Find where the given text appears and provide that cell's center as [x, y] coordinate. 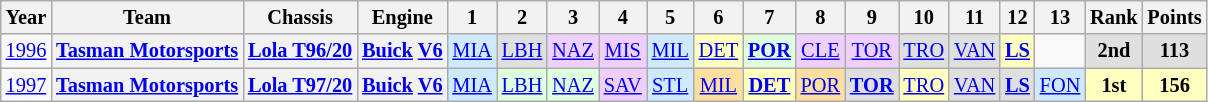
CLE [820, 51]
SAV [623, 85]
FON [1060, 85]
11 [974, 17]
Lola T96/20 [300, 51]
1996 [26, 51]
6 [718, 17]
Year [26, 17]
3 [573, 17]
Points [1175, 17]
5 [670, 17]
10 [924, 17]
113 [1175, 51]
Lola T97/20 [300, 85]
9 [872, 17]
2 [522, 17]
2nd [1114, 51]
8 [820, 17]
Rank [1114, 17]
12 [1018, 17]
STL [670, 85]
1st [1114, 85]
4 [623, 17]
Team [147, 17]
1997 [26, 85]
156 [1175, 85]
1 [472, 17]
MIS [623, 51]
Engine [402, 17]
7 [770, 17]
Chassis [300, 17]
13 [1060, 17]
